Detect which cell encompasses the target text, then output its [X, Y] center coordinate. 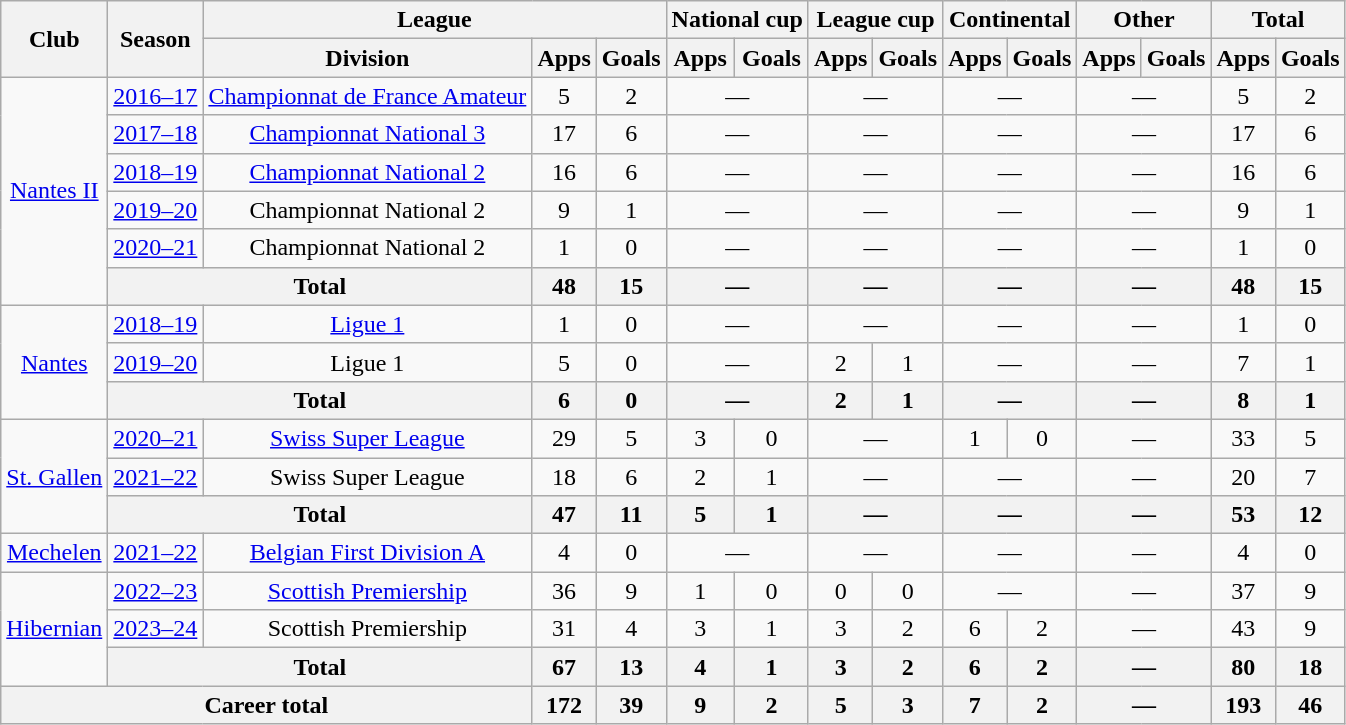
33 [1243, 438]
League cup [875, 20]
Season [156, 39]
36 [564, 591]
Championnat de France Amateur [368, 96]
2023–24 [156, 629]
31 [564, 629]
172 [564, 705]
193 [1243, 705]
39 [631, 705]
Other [1144, 20]
8 [1243, 400]
2022–23 [156, 591]
20 [1243, 477]
46 [1310, 705]
29 [564, 438]
53 [1243, 515]
Belgian First Division A [368, 553]
47 [564, 515]
National cup [737, 20]
Nantes [54, 362]
Club [54, 39]
League [434, 20]
13 [631, 667]
Division [368, 58]
11 [631, 515]
Championnat National 3 [368, 134]
43 [1243, 629]
Mechelen [54, 553]
80 [1243, 667]
Nantes II [54, 191]
Continental [1010, 20]
2016–17 [156, 96]
37 [1243, 591]
St. Gallen [54, 476]
2017–18 [156, 134]
67 [564, 667]
Career total [266, 705]
12 [1310, 515]
Hibernian [54, 629]
